Output the (X, Y) coordinate of the center of the cell containing the given text.  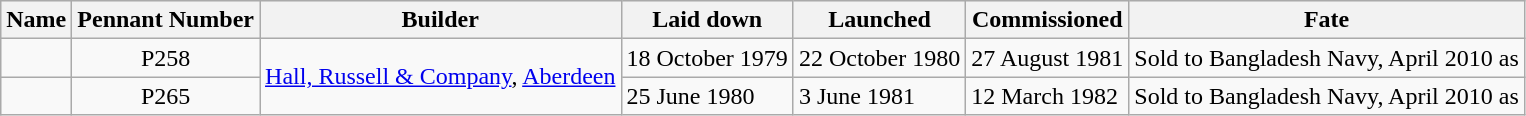
Pennant Number (166, 20)
Fate (1326, 20)
22 October 1980 (879, 58)
P258 (166, 58)
Launched (879, 20)
Builder (440, 20)
Commissioned (1048, 20)
18 October 1979 (707, 58)
P265 (166, 96)
3 June 1981 (879, 96)
Laid down (707, 20)
Hall, Russell & Company, Aberdeen (440, 77)
Name (36, 20)
27 August 1981 (1048, 58)
12 March 1982 (1048, 96)
25 June 1980 (707, 96)
